Find where the given text appears and provide that cell's center as [X, Y] coordinate. 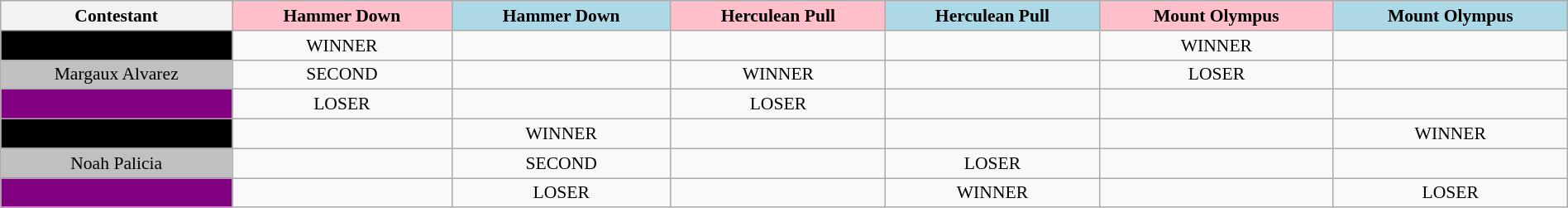
Margaux Alvarez [117, 75]
Contestant [117, 16]
Noah Palicia [117, 163]
